Search for the cell housing the specified text and yield its (X, Y) center coordinate. 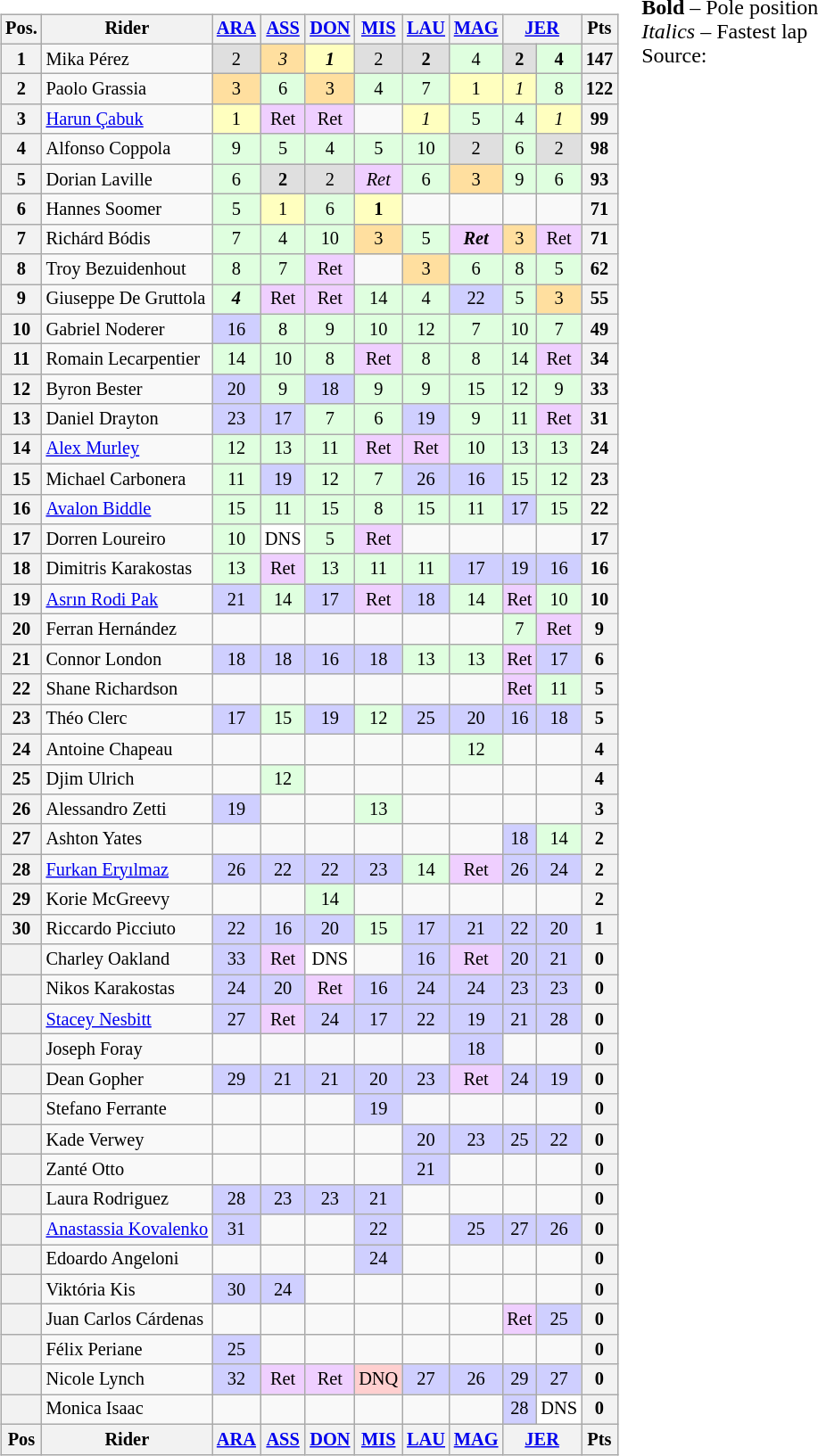
Dimitris Karakostas (127, 569)
Romain Lecarpentier (127, 359)
Nikos Karakostas (127, 990)
147 (599, 59)
Ashton Yates (127, 839)
Daniel Drayton (127, 419)
Laura Rodriguez (127, 1199)
Pos (21, 1439)
Shane Richardson (127, 689)
Nicole Lynch (127, 1379)
Byron Bester (127, 390)
Gabriel Noderer (127, 329)
Riccardo Picciuto (127, 929)
Juan Carlos Cárdenas (127, 1320)
Djim Ulrich (127, 779)
Alfonso Coppola (127, 149)
Richárd Bódis (127, 239)
Dorian Laville (127, 179)
Stefano Ferrante (127, 1109)
Edoardo Angeloni (127, 1260)
Furkan Eryılmaz (127, 869)
55 (599, 300)
Korie McGreevy (127, 900)
Dean Gopher (127, 1080)
Joseph Foray (127, 1049)
Mika Pérez (127, 59)
Alessandro Zetti (127, 810)
Harun Çabuk (127, 119)
62 (599, 269)
Ferran Hernández (127, 629)
98 (599, 149)
Asrın Rodi Pak (127, 599)
Paolo Grassia (127, 89)
99 (599, 119)
Alex Murley (127, 449)
Charley Oakland (127, 959)
DNQ (378, 1379)
Antoine Chapeau (127, 749)
122 (599, 89)
Viktória Kis (127, 1289)
Hannes Soomer (127, 210)
49 (599, 329)
Michael Carbonera (127, 479)
Zanté Otto (127, 1170)
Connor London (127, 659)
93 (599, 179)
Troy Bezuidenhout (127, 269)
Pos. (21, 29)
32 (236, 1379)
Dorren Loureiro (127, 539)
Avalon Biddle (127, 509)
Monica Isaac (127, 1410)
Félix Periane (127, 1350)
Giuseppe De Gruttola (127, 300)
34 (599, 359)
Anastassia Kovalenko (127, 1230)
Stacey Nesbitt (127, 1019)
Théo Clerc (127, 720)
Kade Verwey (127, 1139)
